Locate the cell with the specified text and output its (x, y) center coordinate. 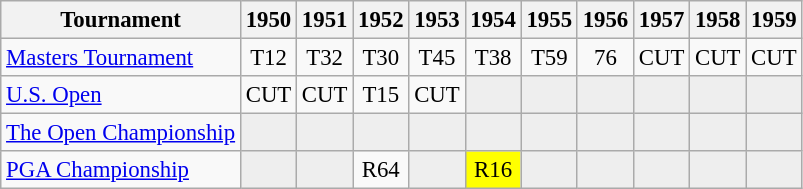
1953 (437, 20)
1958 (718, 20)
R16 (493, 170)
T12 (268, 58)
1959 (774, 20)
1954 (493, 20)
T15 (381, 95)
R64 (381, 170)
U.S. Open (121, 95)
1955 (549, 20)
Tournament (121, 20)
1956 (605, 20)
T45 (437, 58)
1957 (661, 20)
The Open Championship (121, 133)
76 (605, 58)
1951 (325, 20)
1950 (268, 20)
Masters Tournament (121, 58)
1952 (381, 20)
T38 (493, 58)
PGA Championship (121, 170)
T59 (549, 58)
T32 (325, 58)
T30 (381, 58)
